Capture the cell that displays the provided text and extract its (X, Y) central coordinate. 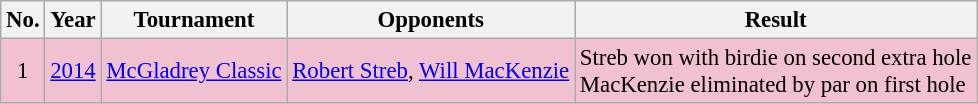
Robert Streb, Will MacKenzie (431, 72)
1 (23, 72)
McGladrey Classic (194, 72)
Streb won with birdie on second extra holeMacKenzie eliminated by par on first hole (776, 72)
Year (73, 20)
Tournament (194, 20)
Opponents (431, 20)
Result (776, 20)
2014 (73, 72)
No. (23, 20)
